Pinpoint the cell where the given text exists, returning its [X, Y] midpoint coordinate. 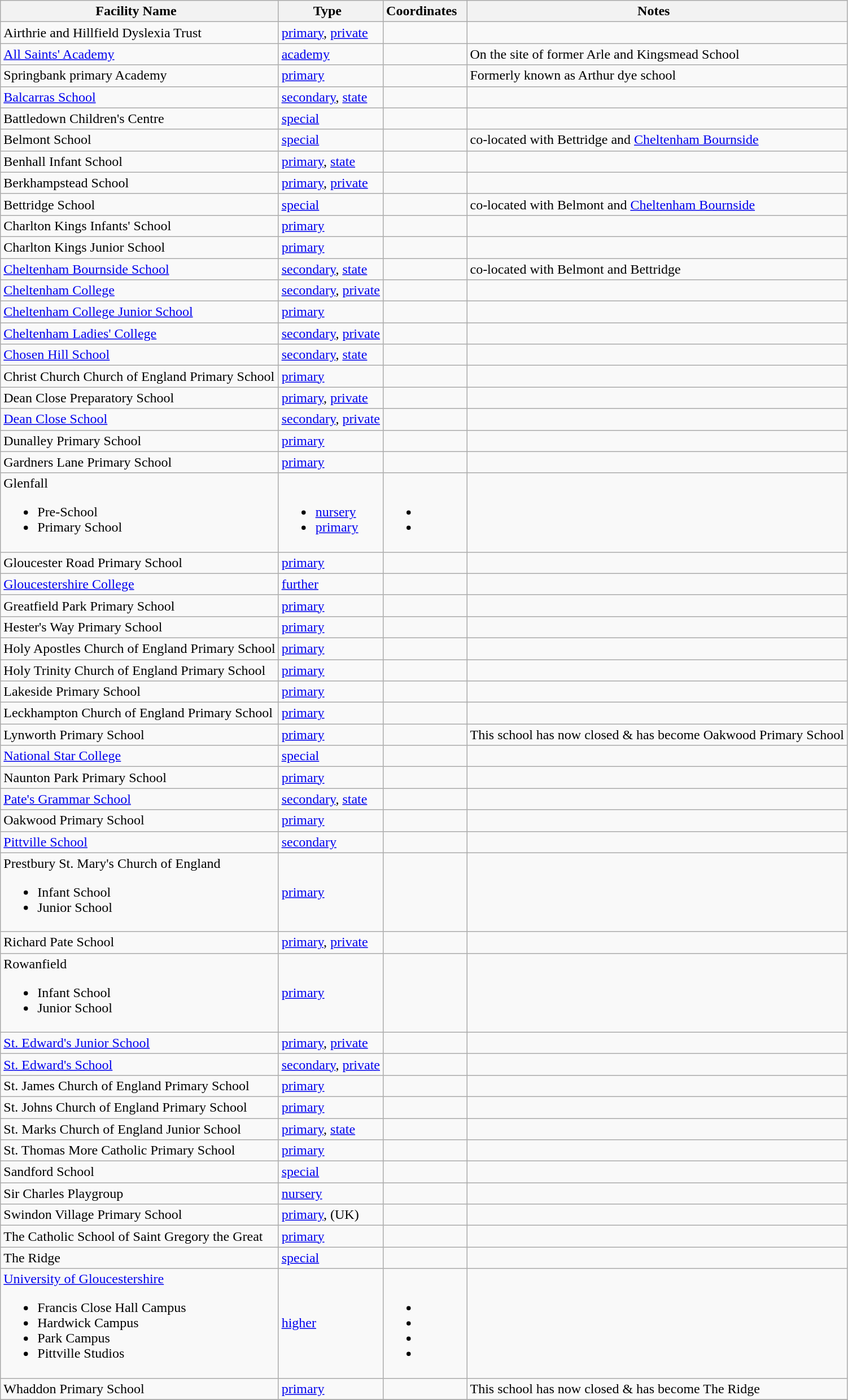
secondary [331, 842]
St. Johns Church of England Primary School [139, 1107]
Charlton Kings Infants' School [139, 226]
Type [331, 11]
Prestbury St. Mary's Church of EnglandInfant SchoolJunior School [139, 892]
nurseryprimary [331, 512]
The Catholic School of Saint Gregory the Great [139, 1236]
Leckhampton Church of England Primary School [139, 713]
further [331, 584]
Whaddon Primary School [139, 1389]
Berkhampstead School [139, 183]
co-located with Belmont and Cheltenham Bournside [657, 204]
co-located with Bettridge and Cheltenham Bournside [657, 140]
Springbank primary Academy [139, 76]
Cheltenham Bournside School [139, 269]
This school has now closed & has become Oakwood Primary School [657, 735]
Coordinates [425, 11]
Battledown Children's Centre [139, 119]
St. Edward's School [139, 1064]
St. Marks Church of England Junior School [139, 1129]
The Ridge [139, 1258]
Balcarras School [139, 97]
Lakeside Primary School [139, 692]
Notes [657, 11]
Christ Church Church of England Primary School [139, 376]
Naunton Park Primary School [139, 778]
GlenfallPre-SchoolPrimary School [139, 512]
Hester's Way Primary School [139, 627]
Holy Apostles Church of England Primary School [139, 648]
Dean Close School [139, 419]
Holy Trinity Church of England Primary School [139, 670]
Charlton Kings Junior School [139, 247]
Sir Charles Playgroup [139, 1193]
On the site of former Arle and Kingsmead School [657, 54]
Benhall Infant School [139, 161]
Gloucester Road Primary School [139, 563]
Richard Pate School [139, 942]
Greatfield Park Primary School [139, 605]
St. James Church of England Primary School [139, 1086]
St. Thomas More Catholic Primary School [139, 1151]
Gloucestershire College [139, 584]
academy [331, 54]
All Saints' Academy [139, 54]
Oakwood Primary School [139, 820]
Pittville School [139, 842]
Airthrie and Hillfield Dyslexia Trust [139, 33]
RowanfieldInfant SchoolJunior School [139, 993]
Sandford School [139, 1172]
Pate's Grammar School [139, 799]
primary, (UK) [331, 1215]
Dean Close Preparatory School [139, 398]
Gardners Lane Primary School [139, 462]
Belmont School [139, 140]
Dunalley Primary School [139, 441]
Cheltenham College [139, 291]
Cheltenham College Junior School [139, 312]
nursery [331, 1193]
University of GloucestershireFrancis Close Hall CampusHardwick CampusPark CampusPittville Studios [139, 1323]
higher [331, 1323]
Bettridge School [139, 204]
Chosen Hill School [139, 355]
St. Edward's Junior School [139, 1043]
National Star College [139, 756]
co-located with Belmont and Bettridge [657, 269]
Cheltenham Ladies' College [139, 333]
Swindon Village Primary School [139, 1215]
Formerly known as Arthur dye school [657, 76]
Facility Name [139, 11]
This school has now closed & has become The Ridge [657, 1389]
Lynworth Primary School [139, 735]
